Provide the [X, Y] coordinate of the cell's center where the given text is located.  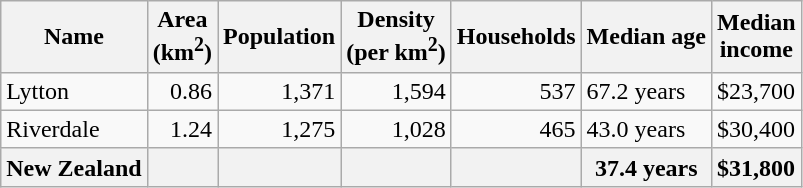
Households [516, 37]
Lytton [74, 91]
67.2 years [646, 91]
New Zealand [74, 167]
1.24 [182, 129]
Medianincome [756, 37]
Area(km2) [182, 37]
$30,400 [756, 129]
Riverdale [74, 129]
43.0 years [646, 129]
Density(per km2) [396, 37]
37.4 years [646, 167]
1,275 [280, 129]
1,594 [396, 91]
$23,700 [756, 91]
Name [74, 37]
Median age [646, 37]
537 [516, 91]
1,371 [280, 91]
0.86 [182, 91]
1,028 [396, 129]
Population [280, 37]
$31,800 [756, 167]
465 [516, 129]
